Provide the (x, y) coordinate of the cell's center where the given text is located.  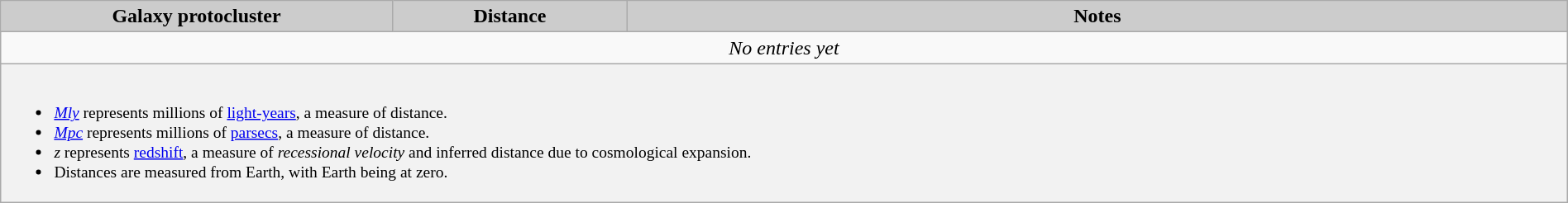
Notes (1098, 17)
Distance (509, 17)
Galaxy protocluster (197, 17)
No entries yet (784, 48)
